From the cell containing the given text, extract its center point as (x, y) coordinate. 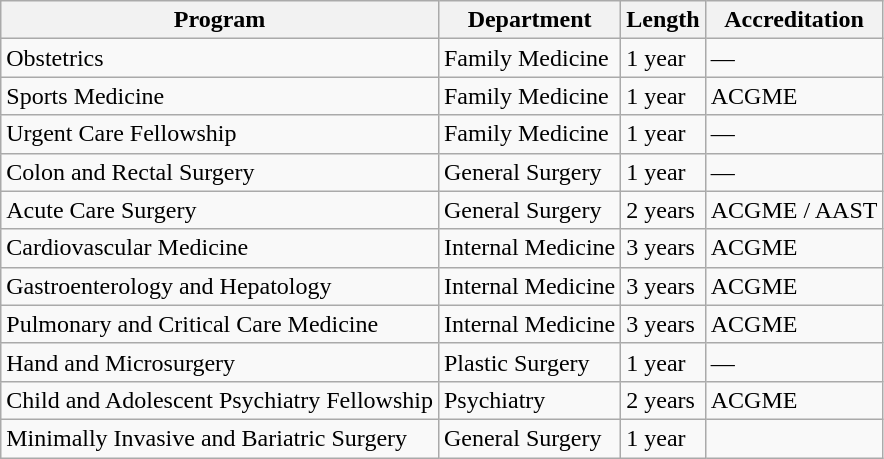
Pulmonary and Critical Care Medicine (220, 324)
Urgent Care Fellowship (220, 134)
Department (529, 20)
Plastic Surgery (529, 362)
Cardiovascular Medicine (220, 248)
Obstetrics (220, 58)
Gastroenterology and Hepatology (220, 286)
Colon and Rectal Surgery (220, 172)
Child and Adolescent Psychiatry Fellowship (220, 400)
Accreditation (794, 20)
Length (663, 20)
Acute Care Surgery (220, 210)
Hand and Microsurgery (220, 362)
Minimally Invasive and Bariatric Surgery (220, 438)
Psychiatry (529, 400)
Program (220, 20)
ACGME / AAST (794, 210)
Sports Medicine (220, 96)
